Provide the [x, y] coordinate of the cell's center where the given text is located.  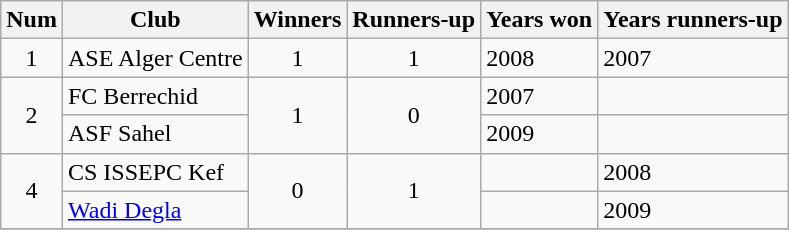
4 [32, 191]
Years runners-up [693, 20]
Num [32, 20]
Club [155, 20]
Years won [540, 20]
FC Berrechid [155, 96]
Winners [298, 20]
ASF Sahel [155, 134]
Runners-up [414, 20]
Wadi Degla [155, 210]
CS ISSEPC Kef [155, 172]
ASE Alger Centre [155, 58]
2 [32, 115]
